Find where the given text appears and provide that cell's center as (X, Y) coordinate. 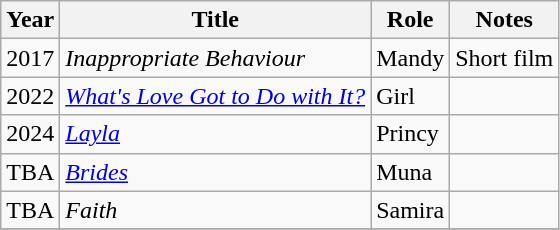
Samira (410, 210)
Muna (410, 172)
Notes (504, 20)
Role (410, 20)
Brides (216, 172)
Inappropriate Behaviour (216, 58)
Princy (410, 134)
Layla (216, 134)
What's Love Got to Do with It? (216, 96)
2017 (30, 58)
2022 (30, 96)
Faith (216, 210)
Short film (504, 58)
Year (30, 20)
Mandy (410, 58)
Girl (410, 96)
2024 (30, 134)
Title (216, 20)
